Find where the given text appears and provide that cell's center as (X, Y) coordinate. 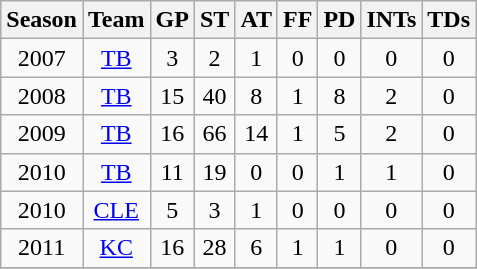
TDs (449, 20)
6 (256, 248)
Season (42, 20)
FF (297, 20)
2009 (42, 134)
40 (214, 96)
2008 (42, 96)
11 (172, 172)
AT (256, 20)
19 (214, 172)
2007 (42, 58)
KC (116, 248)
66 (214, 134)
28 (214, 248)
ST (214, 20)
INTs (392, 20)
14 (256, 134)
GP (172, 20)
15 (172, 96)
CLE (116, 210)
2011 (42, 248)
Team (116, 20)
PD (340, 20)
